Return the [x, y] coordinate for the center point of the cell that contains the specified text.  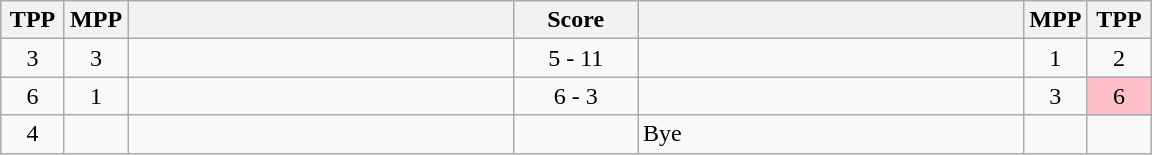
5 - 11 [576, 58]
Score [576, 20]
6 - 3 [576, 96]
Bye [831, 134]
4 [33, 134]
2 [1119, 58]
